Return the [X, Y] coordinate for the center point of the cell that contains the specified text.  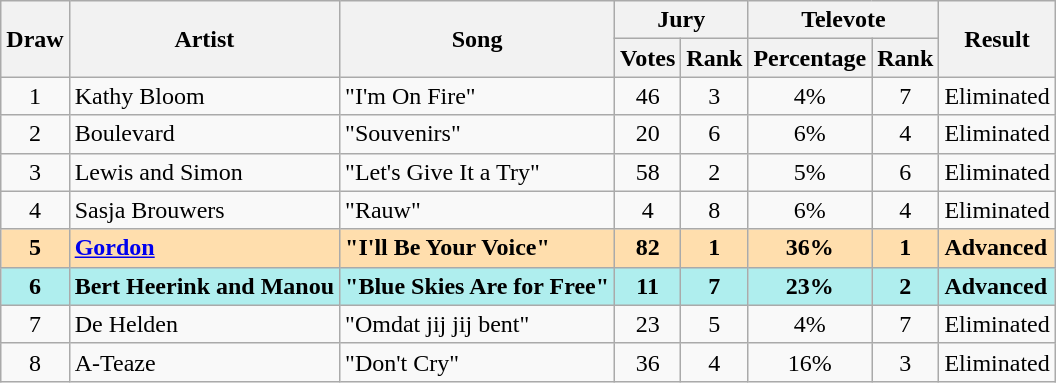
Jury [682, 20]
36% [810, 248]
"Rauw" [478, 210]
"Souvenirs" [478, 134]
16% [810, 362]
46 [648, 96]
"I'm On Fire" [478, 96]
36 [648, 362]
"Don't Cry" [478, 362]
"Blue Skies Are for Free" [478, 286]
82 [648, 248]
Votes [648, 58]
Bert Heerink and Manou [204, 286]
Draw [35, 39]
Gordon [204, 248]
5% [810, 172]
23 [648, 324]
11 [648, 286]
A-Teaze [204, 362]
"Omdat jij jij bent" [478, 324]
Percentage [810, 58]
De Helden [204, 324]
Boulevard [204, 134]
Song [478, 39]
Lewis and Simon [204, 172]
Sasja Brouwers [204, 210]
20 [648, 134]
Result [997, 39]
23% [810, 286]
Televote [844, 20]
"Let's Give It a Try" [478, 172]
58 [648, 172]
Artist [204, 39]
"I'll Be Your Voice" [478, 248]
Kathy Bloom [204, 96]
